For the text-containing cell, return its midpoint in [x, y] coordinate format. 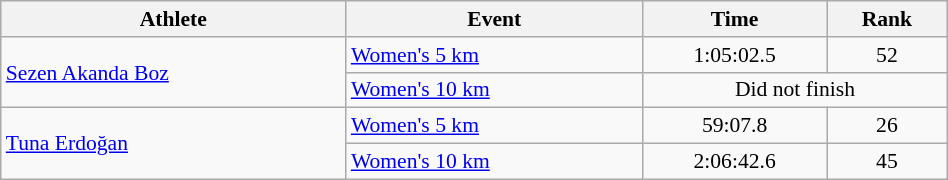
Tuna Erdoğan [174, 144]
26 [888, 126]
Athlete [174, 19]
Event [494, 19]
52 [888, 55]
Time [735, 19]
Rank [888, 19]
59:07.8 [735, 126]
1:05:02.5 [735, 55]
2:06:42.6 [735, 162]
Sezen Akanda Boz [174, 72]
45 [888, 162]
Did not finish [796, 90]
